Return [x, y] of the center of cell containing provided text 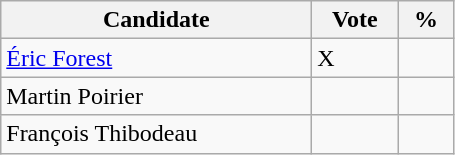
Candidate [156, 20]
X [355, 58]
Éric Forest [156, 58]
% [426, 20]
François Thibodeau [156, 134]
Martin Poirier [156, 96]
Vote [355, 20]
